Provide the (X, Y) coordinate of the cell's center where the given text is located.  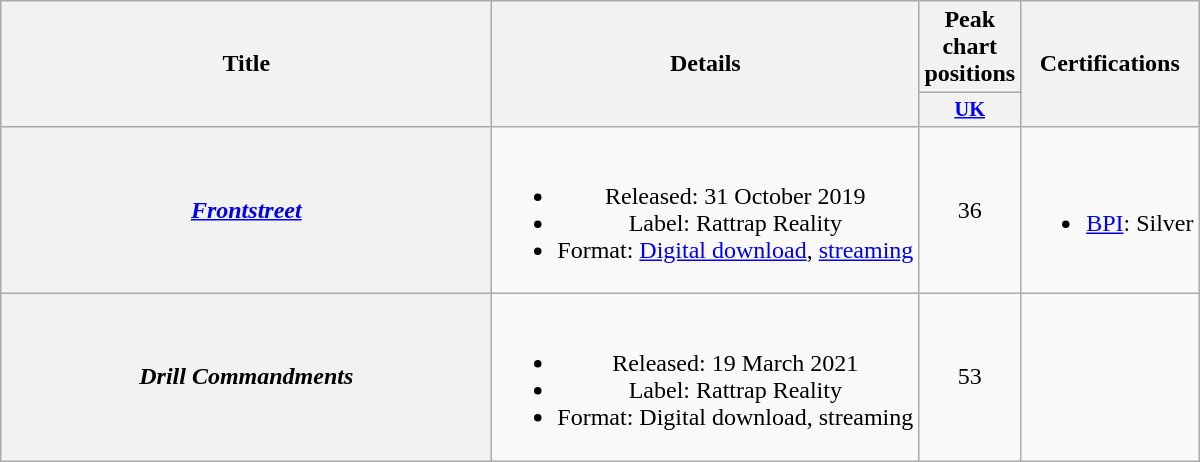
BPI: Silver (1110, 210)
Details (706, 64)
Drill Commandments (246, 378)
36 (970, 210)
Certifications (1110, 64)
Title (246, 64)
Peak chart positions (970, 47)
53 (970, 378)
UK (970, 110)
Released: 19 March 2021Label: Rattrap RealityFormat: Digital download, streaming (706, 378)
Frontstreet (246, 210)
Released: 31 October 2019Label: Rattrap RealityFormat: Digital download, streaming (706, 210)
